Pinpoint the cell where the given text exists, returning its [X, Y] midpoint coordinate. 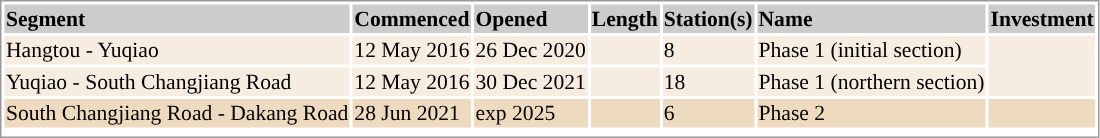
Yuqiao - South Changjiang Road [176, 82]
Opened [530, 18]
6 [708, 113]
26 Dec 2020 [530, 50]
8 [708, 50]
28 Jun 2021 [412, 113]
Hangtou - Yuqiao [176, 50]
Phase 2 [872, 113]
Investment [1042, 18]
Phase 1 (northern section) [872, 82]
Length [624, 18]
30 Dec 2021 [530, 82]
exp 2025 [530, 113]
Name [872, 18]
South Changjiang Road - Dakang Road [176, 113]
18 [708, 82]
Commenced [412, 18]
Segment [176, 18]
Station(s) [708, 18]
Phase 1 (initial section) [872, 50]
